From the cell containing the given text, extract its center point as (X, Y) coordinate. 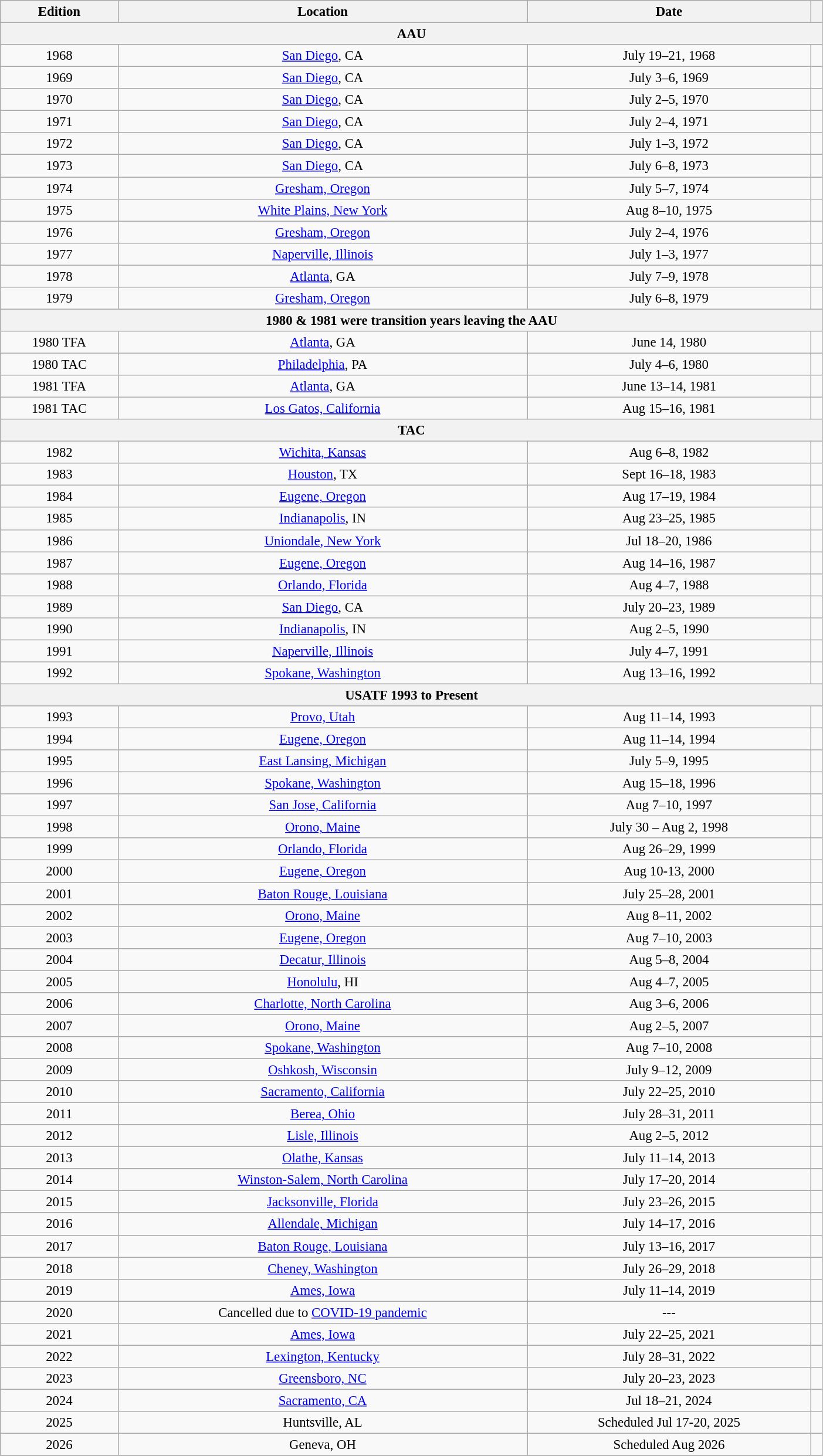
July 28–31, 2011 (669, 1114)
Aug 2–5, 1990 (669, 629)
July 3–6, 1969 (669, 78)
2014 (59, 1180)
1968 (59, 56)
Decatur, Illinois (323, 959)
Aug 15–18, 1996 (669, 783)
1994 (59, 739)
July 5–7, 1974 (669, 188)
July 2–4, 1976 (669, 232)
2015 (59, 1202)
Provo, Utah (323, 717)
1990 (59, 629)
2026 (59, 1445)
Berea, Ohio (323, 1114)
1980 & 1981 were transition years leaving the AAU (412, 320)
2005 (59, 982)
Olathe, Kansas (323, 1158)
1999 (59, 850)
1982 (59, 453)
Lisle, Illinois (323, 1136)
1983 (59, 474)
2002 (59, 915)
1974 (59, 188)
July 13–16, 2017 (669, 1246)
1980 TFA (59, 342)
June 13–14, 1981 (669, 386)
1981 TFA (59, 386)
July 26–29, 2018 (669, 1268)
Aug 23–25, 1985 (669, 519)
Sept 16–18, 1983 (669, 474)
1977 (59, 254)
July 22–25, 2010 (669, 1092)
Aug 8–10, 1975 (669, 210)
2020 (59, 1312)
July 30 – Aug 2, 1998 (669, 827)
Charlotte, North Carolina (323, 1004)
1986 (59, 541)
Greensboro, NC (323, 1379)
1971 (59, 122)
July 2–4, 1971 (669, 122)
Aug 15–16, 1981 (669, 409)
1978 (59, 276)
July 4–6, 1980 (669, 364)
2013 (59, 1158)
Oshkosh, Wisconsin (323, 1070)
Jul 18–20, 1986 (669, 541)
1979 (59, 298)
2019 (59, 1290)
July 22–25, 2021 (669, 1335)
1993 (59, 717)
July 1–3, 1972 (669, 144)
Aug 7–10, 1997 (669, 805)
Aug 6–8, 1982 (669, 453)
July 9–12, 2009 (669, 1070)
Date (669, 12)
2011 (59, 1114)
2023 (59, 1379)
July 17–20, 2014 (669, 1180)
Sacramento, CA (323, 1400)
Aug 2–5, 2012 (669, 1136)
2022 (59, 1356)
July 11–14, 2019 (669, 1290)
Aug 4–7, 2005 (669, 982)
Aug 13–16, 1992 (669, 673)
July 25–28, 2001 (669, 894)
San Jose, California (323, 805)
Wichita, Kansas (323, 453)
July 14–17, 2016 (669, 1224)
July 6–8, 1979 (669, 298)
Jacksonville, Florida (323, 1202)
Aug 26–29, 1999 (669, 850)
July 1–3, 1977 (669, 254)
Allendale, Michigan (323, 1224)
1989 (59, 607)
1988 (59, 585)
1996 (59, 783)
TAC (412, 430)
July 23–26, 2015 (669, 1202)
Aug 4–7, 1988 (669, 585)
Aug 14–16, 1987 (669, 563)
2017 (59, 1246)
July 28–31, 2022 (669, 1356)
2016 (59, 1224)
1985 (59, 519)
June 14, 1980 (669, 342)
July 20–23, 1989 (669, 607)
Aug 7–10, 2008 (669, 1048)
Location (323, 12)
2008 (59, 1048)
2024 (59, 1400)
Honolulu, HI (323, 982)
2003 (59, 938)
1973 (59, 166)
Cancelled due to COVID-19 pandemic (323, 1312)
Edition (59, 12)
July 19–21, 1968 (669, 56)
Aug 7–10, 2003 (669, 938)
Uniondale, New York (323, 541)
2025 (59, 1423)
2006 (59, 1004)
AAU (412, 34)
2004 (59, 959)
White Plains, New York (323, 210)
Aug 5–8, 2004 (669, 959)
Houston, TX (323, 474)
Geneva, OH (323, 1445)
Aug 3–6, 2006 (669, 1004)
Sacramento, California (323, 1092)
1987 (59, 563)
2009 (59, 1070)
1998 (59, 827)
1992 (59, 673)
East Lansing, Michigan (323, 761)
1980 TAC (59, 364)
2000 (59, 871)
July 2–5, 1970 (669, 100)
1975 (59, 210)
Aug 11–14, 1993 (669, 717)
--- (669, 1312)
Scheduled Aug 2026 (669, 1445)
July 5–9, 1995 (669, 761)
2007 (59, 1026)
1997 (59, 805)
Aug 8–11, 2002 (669, 915)
July 6–8, 1973 (669, 166)
1969 (59, 78)
Aug 11–14, 1994 (669, 739)
July 7–9, 1978 (669, 276)
1984 (59, 497)
Winston-Salem, North Carolina (323, 1180)
Philadelphia, PA (323, 364)
1995 (59, 761)
Cheney, Washington (323, 1268)
Los Gatos, California (323, 409)
July 11–14, 2013 (669, 1158)
July 4–7, 1991 (669, 651)
1976 (59, 232)
2001 (59, 894)
Jul 18–21, 2024 (669, 1400)
2021 (59, 1335)
1991 (59, 651)
2010 (59, 1092)
1981 TAC (59, 409)
Scheduled Jul 17-20, 2025 (669, 1423)
1972 (59, 144)
Lexington, Kentucky (323, 1356)
Aug 10-13, 2000 (669, 871)
USATF 1993 to Present (412, 695)
1970 (59, 100)
July 20–23, 2023 (669, 1379)
Aug 17–19, 1984 (669, 497)
Aug 2–5, 2007 (669, 1026)
2018 (59, 1268)
Huntsville, AL (323, 1423)
2012 (59, 1136)
